Scan for the cell matching the given text and deliver its (X, Y) coordinate at center. 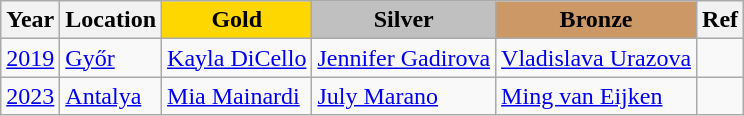
Antalya (111, 96)
Ming van Eijken (596, 96)
Ref (720, 20)
Mia Mainardi (237, 96)
Year (30, 20)
Kayla DiCello (237, 58)
Silver (404, 20)
Vladislava Urazova (596, 58)
Gold (237, 20)
Bronze (596, 20)
2019 (30, 58)
July Marano (404, 96)
2023 (30, 96)
Location (111, 20)
Jennifer Gadirova (404, 58)
Győr (111, 58)
